Output the (x, y) coordinate of the center of the cell containing the given text.  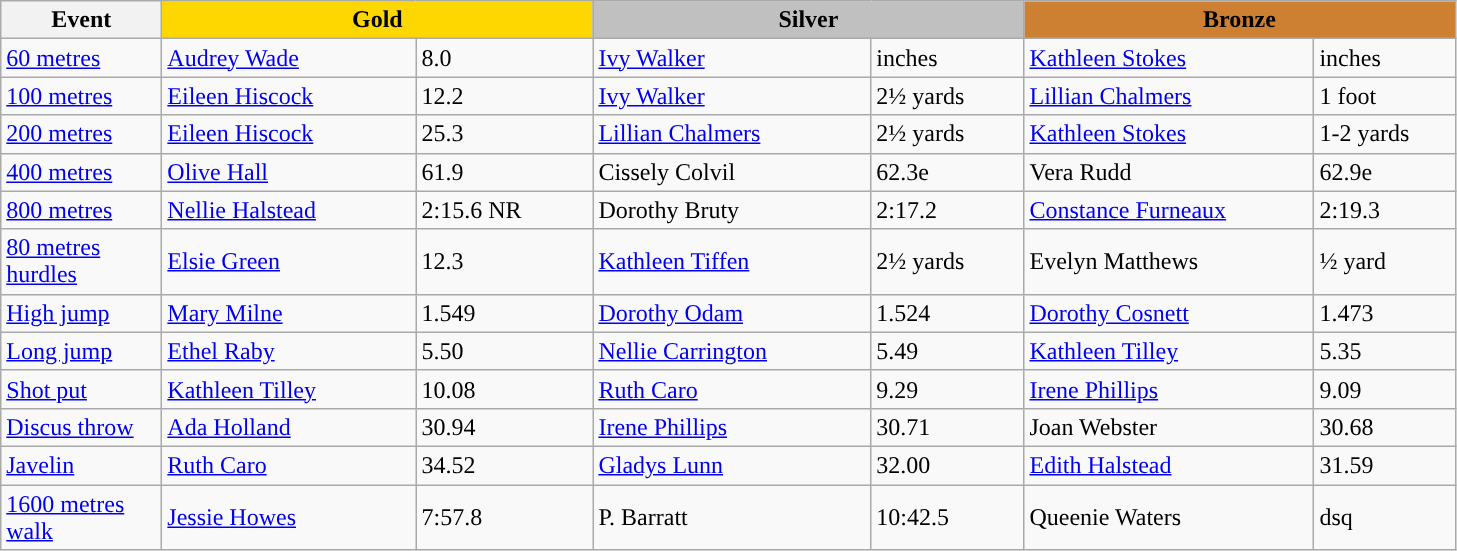
10.08 (504, 389)
7:57.8 (504, 516)
1.549 (504, 313)
12.3 (504, 262)
2:15.6 NR (504, 210)
30.71 (948, 427)
1-2 yards (1384, 134)
8.0 (504, 58)
Elsie Green (289, 262)
Ethel Raby (289, 351)
dsq (1384, 516)
200 metres (82, 134)
60 metres (82, 58)
80 metres hurdles (82, 262)
800 metres (82, 210)
Olive Hall (289, 172)
½ yard (1384, 262)
2:17.2 (948, 210)
1.524 (948, 313)
Constance Furneaux (1169, 210)
5.49 (948, 351)
25.3 (504, 134)
Discus throw (82, 427)
62.3e (948, 172)
5.35 (1384, 351)
Vera Rudd (1169, 172)
1.473 (1384, 313)
Gold (378, 20)
Dorothy Odam (732, 313)
30.94 (504, 427)
Bronze (1240, 20)
34.52 (504, 465)
Ada Holland (289, 427)
1 foot (1384, 96)
Long jump (82, 351)
Nellie Carrington (732, 351)
32.00 (948, 465)
P. Barratt (732, 516)
Shot put (82, 389)
10:42.5 (948, 516)
Event (82, 20)
400 metres (82, 172)
12.2 (504, 96)
Cissely Colvil (732, 172)
31.59 (1384, 465)
Joan Webster (1169, 427)
Evelyn Matthews (1169, 262)
Jessie Howes (289, 516)
Dorothy Bruty (732, 210)
Audrey Wade (289, 58)
Javelin (82, 465)
Gladys Lunn (732, 465)
Silver (808, 20)
9.09 (1384, 389)
Kathleen Tiffen (732, 262)
5.50 (504, 351)
61.9 (504, 172)
Edith Halstead (1169, 465)
30.68 (1384, 427)
High jump (82, 313)
100 metres (82, 96)
62.9e (1384, 172)
1600 metres walk (82, 516)
Dorothy Cosnett (1169, 313)
Nellie Halstead (289, 210)
9.29 (948, 389)
Queenie Waters (1169, 516)
Mary Milne (289, 313)
2:19.3 (1384, 210)
